Detect which cell encompasses the target text, then output its (x, y) center coordinate. 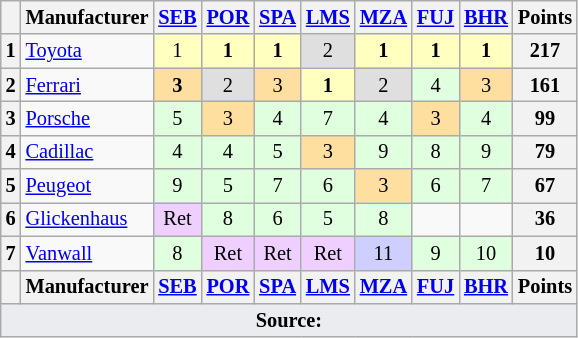
Cadillac (88, 152)
Peugeot (88, 186)
67 (545, 186)
Source: (289, 320)
11 (384, 253)
Ferrari (88, 85)
Toyota (88, 51)
36 (545, 219)
79 (545, 152)
217 (545, 51)
Porsche (88, 118)
99 (545, 118)
Vanwall (88, 253)
Glickenhaus (88, 219)
161 (545, 85)
